For the text-containing cell, return its midpoint in (X, Y) coordinate format. 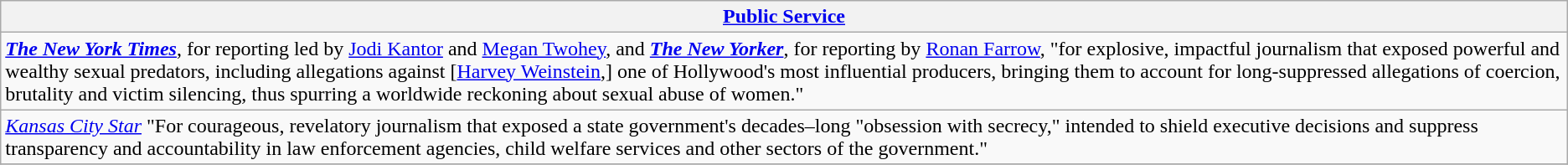
Public Service (784, 17)
